Locate the cell with the specified text and output its [X, Y] center coordinate. 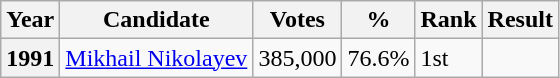
Candidate [156, 20]
385,000 [298, 58]
Result [520, 20]
Votes [298, 20]
1st [448, 58]
76.6% [378, 58]
% [378, 20]
Year [30, 20]
1991 [30, 58]
Rank [448, 20]
Mikhail Nikolayev [156, 58]
